Return (X, Y) of the center of cell containing provided text 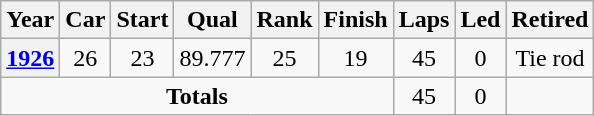
Year (30, 20)
1926 (30, 58)
89.777 (212, 58)
Start (142, 20)
23 (142, 58)
19 (356, 58)
Qual (212, 20)
Finish (356, 20)
26 (86, 58)
Led (480, 20)
Car (86, 20)
Totals (197, 96)
Tie rod (550, 58)
Rank (284, 20)
25 (284, 58)
Retired (550, 20)
Laps (424, 20)
